Find where the given text appears and provide that cell's center as (x, y) coordinate. 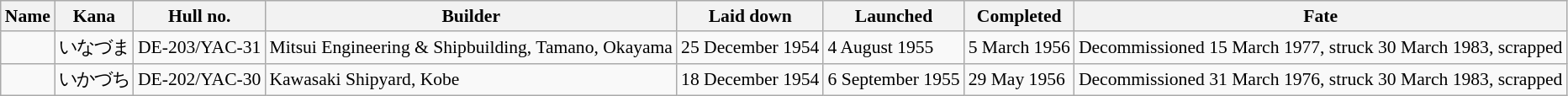
Launched (893, 16)
Builder (471, 16)
6 September 1955 (893, 79)
Decommissioned 31 March 1976, struck 30 March 1983, scrapped (1321, 79)
Laid down (750, 16)
5 March 1956 (1019, 47)
DE-202/YAC-30 (199, 79)
Decommissioned 15 March 1977, struck 30 March 1983, scrapped (1321, 47)
4 August 1955 (893, 47)
Completed (1019, 16)
18 December 1954 (750, 79)
29 May 1956 (1019, 79)
いなづま (94, 47)
Name (28, 16)
Hull no. (199, 16)
Kana (94, 16)
DE-203/YAC-31 (199, 47)
Kawasaki Shipyard, Kobe (471, 79)
Fate (1321, 16)
25 December 1954 (750, 47)
Mitsui Engineering & Shipbuilding, Tamano, Okayama (471, 47)
いかづち (94, 79)
